Find where the given text appears and provide that cell's center as (x, y) coordinate. 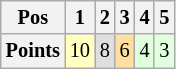
6 (125, 51)
Pos (33, 17)
Points (33, 51)
10 (80, 51)
8 (105, 51)
2 (105, 17)
1 (80, 17)
5 (164, 17)
